Extract the [x, y] coordinate from the center of the cell holding the provided text.  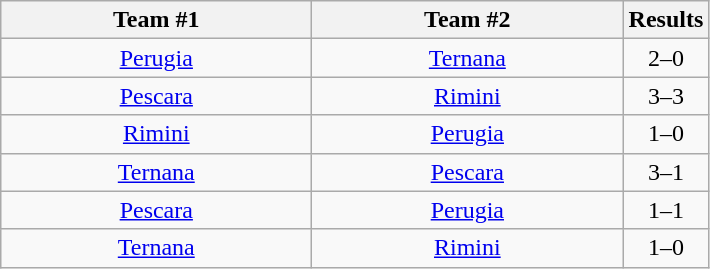
Results [666, 20]
2–0 [666, 58]
1–1 [666, 210]
3–1 [666, 172]
Team #2 [468, 20]
3–3 [666, 96]
Team #1 [156, 20]
